Extract the [X, Y] coordinate from the center of the cell holding the provided text.  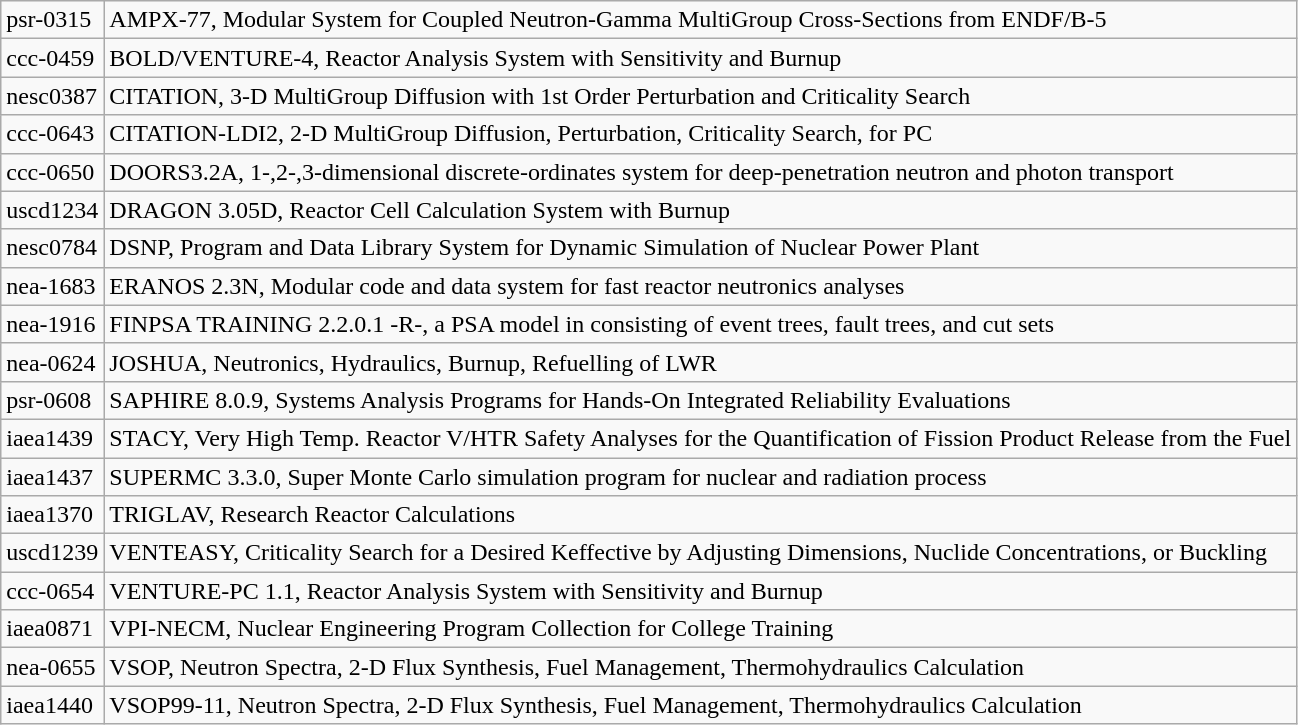
psr-0315 [52, 20]
VENTURE-PC 1.1, Reactor Analysis System with Sensitivity and Burnup [700, 591]
nesc0784 [52, 248]
uscd1234 [52, 210]
FINPSA TRAINING 2.2.0.1 -R-, a PSA model in consisting of event trees, fault trees, and cut sets [700, 324]
nea-0624 [52, 362]
ERANOS 2.3N, Modular code and data system for fast reactor neutronics analyses [700, 286]
VPI-NECM, Nuclear Engineering Program Collection for College Training [700, 629]
DSNP, Program and Data Library System for Dynamic Simulation of Nuclear Power Plant [700, 248]
ccc-0459 [52, 58]
TRIGLAV, Research Reactor Calculations [700, 515]
nea-1683 [52, 286]
iaea1437 [52, 477]
JOSHUA, Neutronics, Hydraulics, Burnup, Refuelling of LWR [700, 362]
iaea0871 [52, 629]
DOORS3.2A, 1-,2-,3-dimensional discrete-ordinates system for deep-penetration neutron and photon transport [700, 172]
DRAGON 3.05D, Reactor Cell Calculation System with Burnup [700, 210]
iaea1370 [52, 515]
CITATION, 3-D MultiGroup Diffusion with 1st Order Perturbation and Criticality Search [700, 96]
nesc0387 [52, 96]
iaea1439 [52, 438]
nea-1916 [52, 324]
ccc-0643 [52, 134]
VSOP99-11, Neutron Spectra, 2-D Flux Synthesis, Fuel Management, Thermohydraulics Calculation [700, 705]
uscd1239 [52, 553]
SAPHIRE 8.0.9, Systems Analysis Programs for Hands-On Integrated Reliability Evaluations [700, 400]
STACY, Very High Temp. Reactor V/HTR Safety Analyses for the Quantification of Fission Product Release from the Fuel [700, 438]
BOLD/VENTURE-4, Reactor Analysis System with Sensitivity and Burnup [700, 58]
AMPX-77, Modular System for Coupled Neutron-Gamma MultiGroup Cross-Sections from ENDF/B-5 [700, 20]
nea-0655 [52, 667]
psr-0608 [52, 400]
SUPERMC 3.3.0, Super Monte Carlo simulation program for nuclear and radiation process [700, 477]
iaea1440 [52, 705]
CITATION-LDI2, 2-D MultiGroup Diffusion, Perturbation, Criticality Search, for PC [700, 134]
VENTEASY, Criticality Search for a Desired Keffective by Adjusting Dimensions, Nuclide Concentrations, or Buckling [700, 553]
VSOP, Neutron Spectra, 2-D Flux Synthesis, Fuel Management, Thermohydraulics Calculation [700, 667]
ccc-0650 [52, 172]
ccc-0654 [52, 591]
